Output the (X, Y) coordinate of the center of the cell containing the given text.  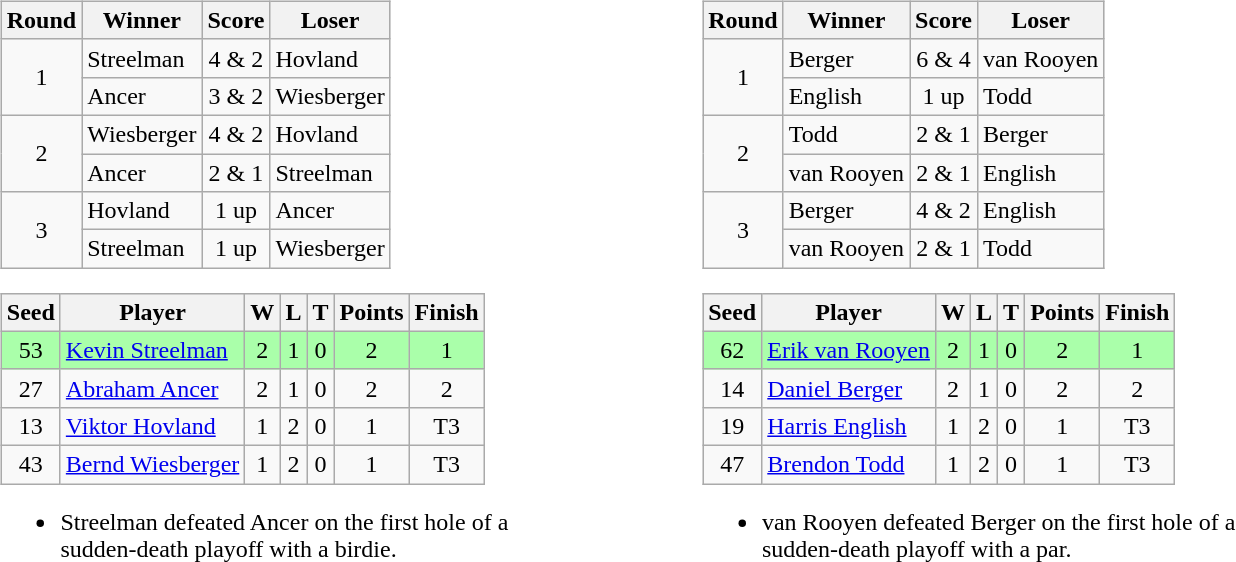
13 (30, 426)
14 (732, 388)
43 (30, 464)
Bernd Wiesberger (152, 464)
47 (732, 464)
Abraham Ancer (152, 388)
Harris English (849, 426)
62 (732, 350)
27 (30, 388)
6 & 4 (944, 58)
Brendon Todd (849, 464)
19 (732, 426)
Erik van Rooyen (849, 350)
Viktor Hovland (152, 426)
53 (30, 350)
3 & 2 (236, 96)
Daniel Berger (849, 388)
Kevin Streelman (152, 350)
